Determine the [X, Y] coordinate at the center of the cell enclosing the given text.  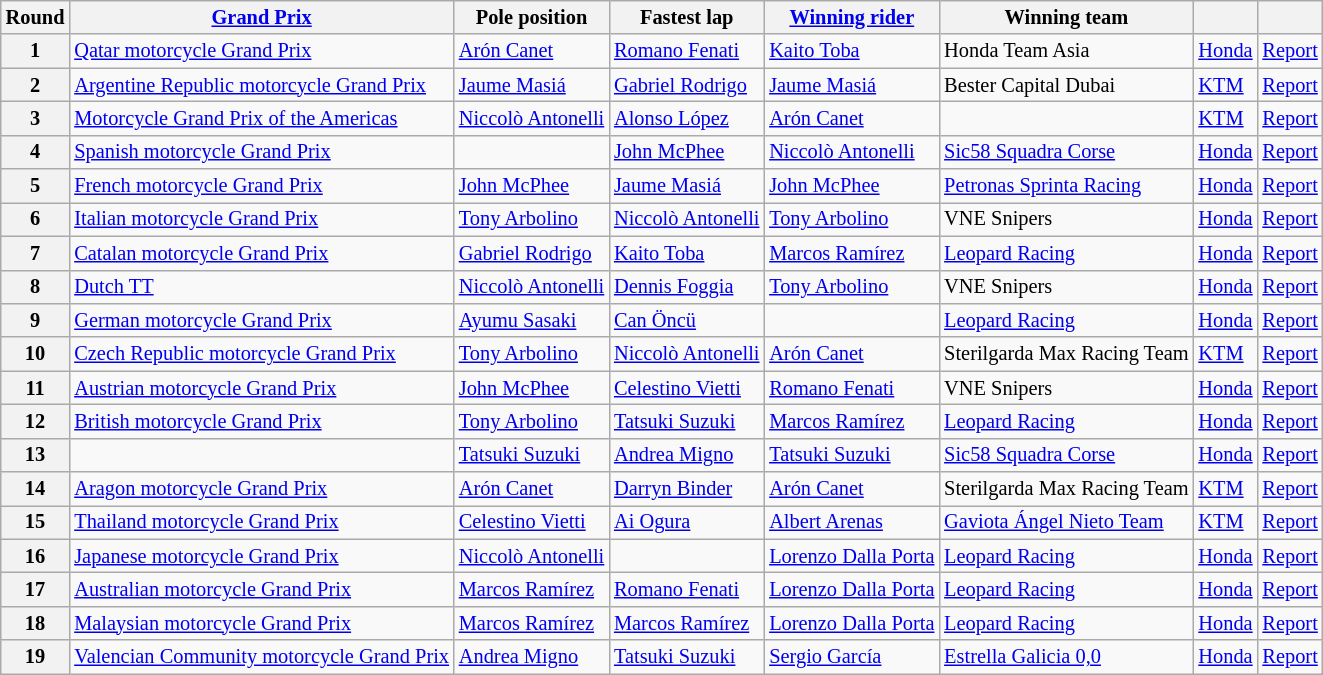
Australian motorcycle Grand Prix [262, 589]
Winning team [1066, 17]
11 [36, 388]
Czech Republic motorcycle Grand Prix [262, 354]
1 [36, 51]
Austrian motorcycle Grand Prix [262, 388]
14 [36, 489]
Dutch TT [262, 287]
4 [36, 152]
9 [36, 320]
Winning rider [852, 17]
Fastest lap [686, 17]
17 [36, 589]
7 [36, 253]
Alonso López [686, 118]
Thailand motorcycle Grand Prix [262, 522]
Estrella Galicia 0,0 [1066, 657]
5 [36, 186]
Spanish motorcycle Grand Prix [262, 152]
Darryn Binder [686, 489]
Qatar motorcycle Grand Prix [262, 51]
Valencian Community motorcycle Grand Prix [262, 657]
Sergio García [852, 657]
19 [36, 657]
Malaysian motorcycle Grand Prix [262, 623]
German motorcycle Grand Prix [262, 320]
2 [36, 85]
15 [36, 522]
Italian motorcycle Grand Prix [262, 219]
12 [36, 421]
Can Öncü [686, 320]
Argentine Republic motorcycle Grand Prix [262, 85]
Round [36, 17]
8 [36, 287]
Ayumu Sasaki [532, 320]
Dennis Foggia [686, 287]
Albert Arenas [852, 522]
18 [36, 623]
French motorcycle Grand Prix [262, 186]
Ai Ogura [686, 522]
3 [36, 118]
Motorcycle Grand Prix of the Americas [262, 118]
6 [36, 219]
Aragon motorcycle Grand Prix [262, 489]
Pole position [532, 17]
Catalan motorcycle Grand Prix [262, 253]
Gaviota Ángel Nieto Team [1066, 522]
13 [36, 455]
Japanese motorcycle Grand Prix [262, 556]
10 [36, 354]
Honda Team Asia [1066, 51]
Petronas Sprinta Racing [1066, 186]
British motorcycle Grand Prix [262, 421]
Grand Prix [262, 17]
16 [36, 556]
Bester Capital Dubai [1066, 85]
